Extract the [X, Y] coordinate from the center of the cell holding the provided text.  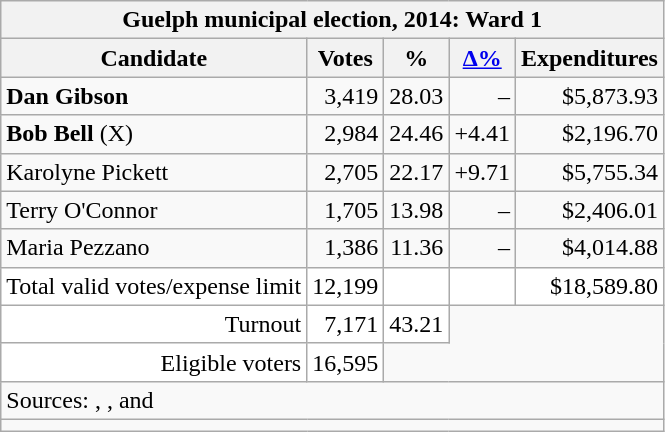
$4,014.88 [589, 248]
$5,755.34 [589, 172]
Eligible voters [154, 362]
Dan Gibson [154, 96]
Δ% [482, 58]
Guelph municipal election, 2014: Ward 1 [332, 20]
22.17 [416, 172]
Votes [346, 58]
% [416, 58]
13.98 [416, 210]
1,386 [346, 248]
Karolyne Pickett [154, 172]
16,595 [346, 362]
43.21 [416, 324]
$5,873.93 [589, 96]
$2,406.01 [589, 210]
Bob Bell (X) [154, 134]
11.36 [416, 248]
Maria Pezzano [154, 248]
7,171 [346, 324]
$18,589.80 [589, 286]
Sources: , , and [332, 400]
24.46 [416, 134]
Turnout [154, 324]
$2,196.70 [589, 134]
+4.41 [482, 134]
1,705 [346, 210]
Terry O'Connor [154, 210]
Candidate [154, 58]
+9.71 [482, 172]
12,199 [346, 286]
3,419 [346, 96]
Total valid votes/expense limit [154, 286]
28.03 [416, 96]
2,984 [346, 134]
2,705 [346, 172]
Expenditures [589, 58]
